Identify which cell holds the provided text, then report its (x, y) central coordinate. 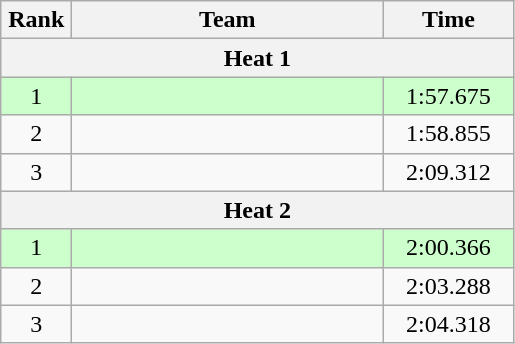
Heat 2 (258, 210)
Rank (36, 20)
2:03.288 (448, 286)
Time (448, 20)
1:57.675 (448, 96)
Heat 1 (258, 58)
2:00.366 (448, 248)
2:09.312 (448, 172)
Team (228, 20)
1:58.855 (448, 134)
2:04.318 (448, 324)
